For the text-containing cell, return its midpoint in [X, Y] coordinate format. 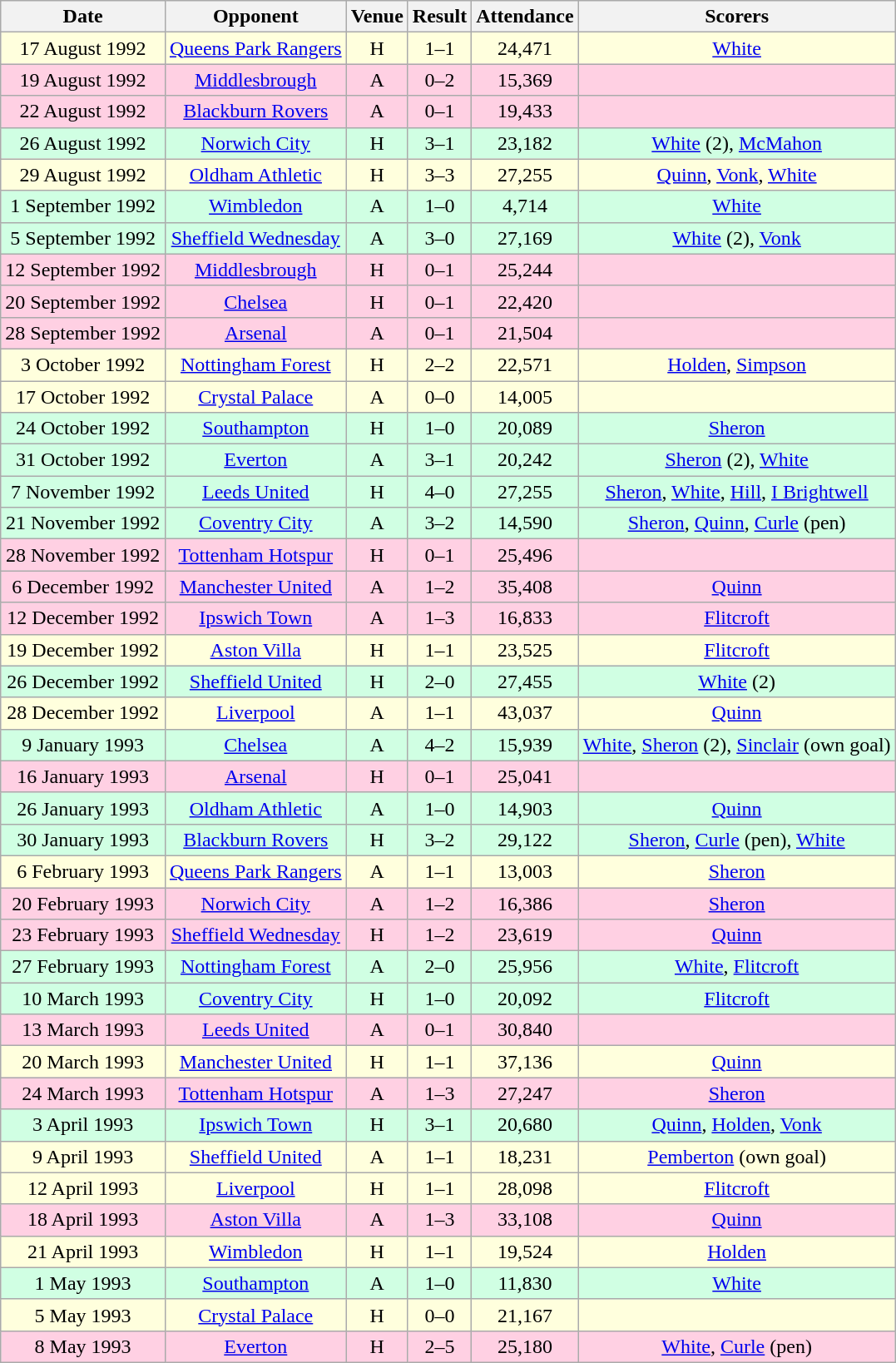
Sheron, Curle (pen), White [737, 840]
4,714 [525, 206]
Sheron, White, Hill, I Brightwell [737, 492]
16 January 1993 [83, 776]
25,244 [525, 270]
28 September 1992 [83, 333]
27,247 [525, 1093]
Holden, Simpson [737, 364]
2–2 [439, 364]
White (2) [737, 681]
16,386 [525, 903]
5 May 1993 [83, 1315]
30 January 1993 [83, 840]
26 December 1992 [83, 681]
20,680 [525, 1125]
Holden [737, 1251]
4–2 [439, 745]
White, Flitcroft [737, 967]
17 October 1992 [83, 397]
3–0 [439, 238]
13 March 1993 [83, 1030]
3–3 [439, 175]
18 April 1993 [83, 1220]
12 September 1992 [83, 270]
25,041 [525, 776]
25,956 [525, 967]
22 August 1992 [83, 112]
19,524 [525, 1251]
Quinn, Vonk, White [737, 175]
18,231 [525, 1157]
19,433 [525, 112]
White (2), McMahon [737, 143]
12 April 1993 [83, 1188]
19 August 1992 [83, 80]
26 January 1993 [83, 808]
21 November 1992 [83, 523]
31 October 1992 [83, 460]
Result [439, 17]
12 December 1992 [83, 618]
43,037 [525, 713]
28 December 1992 [83, 713]
Opponent [255, 17]
20,092 [525, 999]
8 May 1993 [83, 1346]
20,242 [525, 460]
14,005 [525, 397]
20 March 1993 [83, 1062]
14,903 [525, 808]
23,619 [525, 935]
30,840 [525, 1030]
37,136 [525, 1062]
20 February 1993 [83, 903]
26 August 1992 [83, 143]
23 February 1993 [83, 935]
3 October 1992 [83, 364]
28,098 [525, 1188]
27,455 [525, 681]
Attendance [525, 17]
11,830 [525, 1283]
White, Sheron (2), Sinclair (own goal) [737, 745]
14,590 [525, 523]
1 May 1993 [83, 1283]
28 November 1992 [83, 555]
24,471 [525, 48]
27,169 [525, 238]
17 August 1992 [83, 48]
7 November 1992 [83, 492]
Date [83, 17]
4–0 [439, 492]
25,496 [525, 555]
21,167 [525, 1315]
15,939 [525, 745]
Pemberton (own goal) [737, 1157]
27 February 1993 [83, 967]
3 April 1993 [83, 1125]
35,408 [525, 587]
9 April 1993 [83, 1157]
Venue [377, 17]
25,180 [525, 1346]
15,369 [525, 80]
Sheron, Quinn, Curle (pen) [737, 523]
5 September 1992 [83, 238]
23,182 [525, 143]
9 January 1993 [83, 745]
2–5 [439, 1346]
29,122 [525, 840]
1 September 1992 [83, 206]
19 December 1992 [83, 650]
Sheron (2), White [737, 460]
0–2 [439, 80]
21,504 [525, 333]
21 April 1993 [83, 1251]
33,108 [525, 1220]
Scorers [737, 17]
16,833 [525, 618]
24 March 1993 [83, 1093]
24 October 1992 [83, 429]
22,420 [525, 301]
20,089 [525, 429]
29 August 1992 [83, 175]
10 March 1993 [83, 999]
White, Curle (pen) [737, 1346]
20 September 1992 [83, 301]
13,003 [525, 871]
23,525 [525, 650]
6 December 1992 [83, 587]
6 February 1993 [83, 871]
White (2), Vonk [737, 238]
Quinn, Holden, Vonk [737, 1125]
22,571 [525, 364]
